Output the (x, y) coordinate of the center of the cell containing the given text.  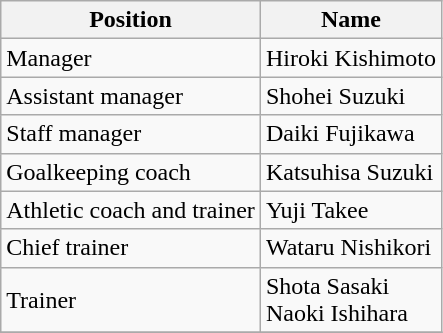
Daiki Fujikawa (350, 134)
Goalkeeping coach (131, 172)
Assistant manager (131, 96)
Hiroki Kishimoto (350, 58)
Staff manager (131, 134)
Trainer (131, 300)
Wataru Nishikori (350, 248)
Katsuhisa Suzuki (350, 172)
Shota Sasaki Naoki Ishihara (350, 300)
Manager (131, 58)
Athletic coach and trainer (131, 210)
Position (131, 20)
Yuji Takee (350, 210)
Shohei Suzuki (350, 96)
Name (350, 20)
Chief trainer (131, 248)
